Determine the (x, y) coordinate at the center of the cell enclosing the given text.  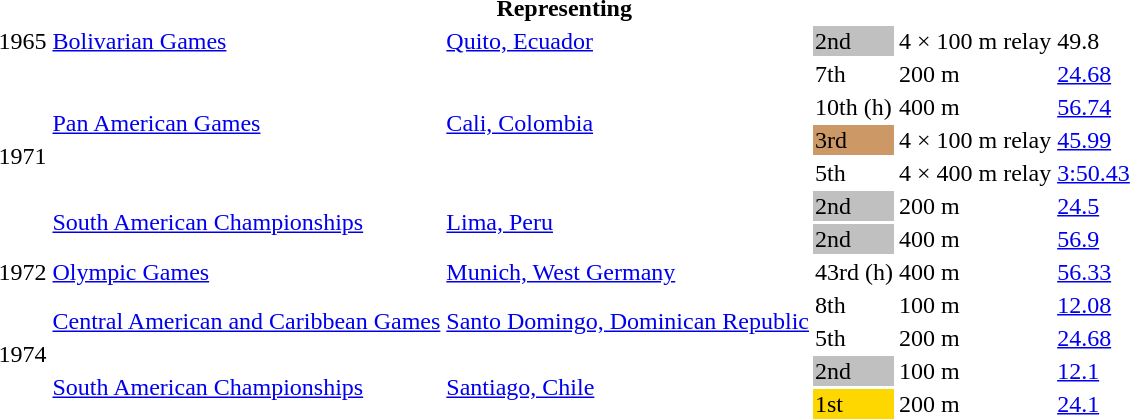
Central American and Caribbean Games (246, 322)
Munich, West Germany (628, 272)
Lima, Peru (628, 222)
Santo Domingo, Dominican Republic (628, 322)
Santiago, Chile (628, 388)
Pan American Games (246, 124)
4 × 400 m relay (974, 173)
Cali, Colombia (628, 124)
43rd (h) (854, 272)
Bolivarian Games (246, 41)
10th (h) (854, 107)
1st (854, 404)
7th (854, 74)
Quito, Ecuador (628, 41)
3rd (854, 140)
8th (854, 305)
Olympic Games (246, 272)
